Provide the [X, Y] coordinate of the cell's center where the given text is located.  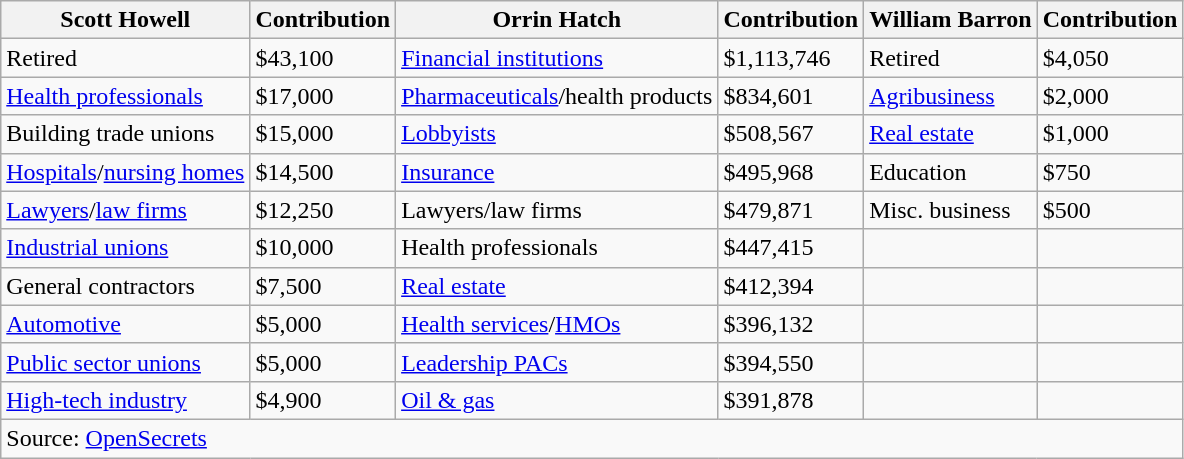
$1,113,746 [791, 58]
Public sector unions [126, 362]
$391,878 [791, 400]
Misc. business [951, 210]
$412,394 [791, 286]
Insurance [557, 172]
$394,550 [791, 362]
$14,500 [323, 172]
$43,100 [323, 58]
$447,415 [791, 248]
$1,000 [1110, 134]
$750 [1110, 172]
William Barron [951, 20]
$12,250 [323, 210]
$500 [1110, 210]
$4,050 [1110, 58]
Financial institutions [557, 58]
$7,500 [323, 286]
Automotive [126, 324]
Health services/HMOs [557, 324]
$495,968 [791, 172]
Agribusiness [951, 96]
Scott Howell [126, 20]
Pharmaceuticals/health products [557, 96]
Leadership PACs [557, 362]
Orrin Hatch [557, 20]
General contractors [126, 286]
$834,601 [791, 96]
High-tech industry [126, 400]
$479,871 [791, 210]
$17,000 [323, 96]
Source: OpenSecrets [592, 438]
$15,000 [323, 134]
$508,567 [791, 134]
Lobbyists [557, 134]
Education [951, 172]
$4,900 [323, 400]
Industrial unions [126, 248]
Hospitals/nursing homes [126, 172]
Building trade unions [126, 134]
$396,132 [791, 324]
$2,000 [1110, 96]
$10,000 [323, 248]
Oil & gas [557, 400]
